Find where the given text appears and provide that cell's center as [x, y] coordinate. 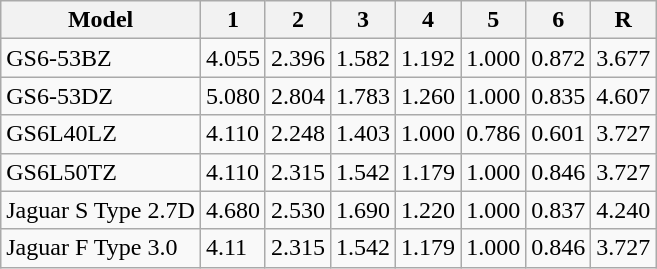
0.601 [558, 134]
0.837 [558, 210]
2.248 [298, 134]
GS6L50TZ [101, 172]
1.582 [362, 58]
1 [232, 20]
5 [494, 20]
3 [362, 20]
1.220 [428, 210]
4.11 [232, 248]
GS6-53BZ [101, 58]
R [624, 20]
1.260 [428, 96]
1.403 [362, 134]
GS6L40LZ [101, 134]
3.677 [624, 58]
2.396 [298, 58]
GS6-53DZ [101, 96]
2.530 [298, 210]
1.690 [362, 210]
2.804 [298, 96]
2 [298, 20]
4.055 [232, 58]
4.607 [624, 96]
Jaguar F Type 3.0 [101, 248]
1.192 [428, 58]
1.783 [362, 96]
Model [101, 20]
0.872 [558, 58]
5.080 [232, 96]
0.786 [494, 134]
4.680 [232, 210]
0.835 [558, 96]
4.240 [624, 210]
Jaguar S Type 2.7D [101, 210]
4 [428, 20]
6 [558, 20]
